Search for the cell housing the specified text and yield its (x, y) center coordinate. 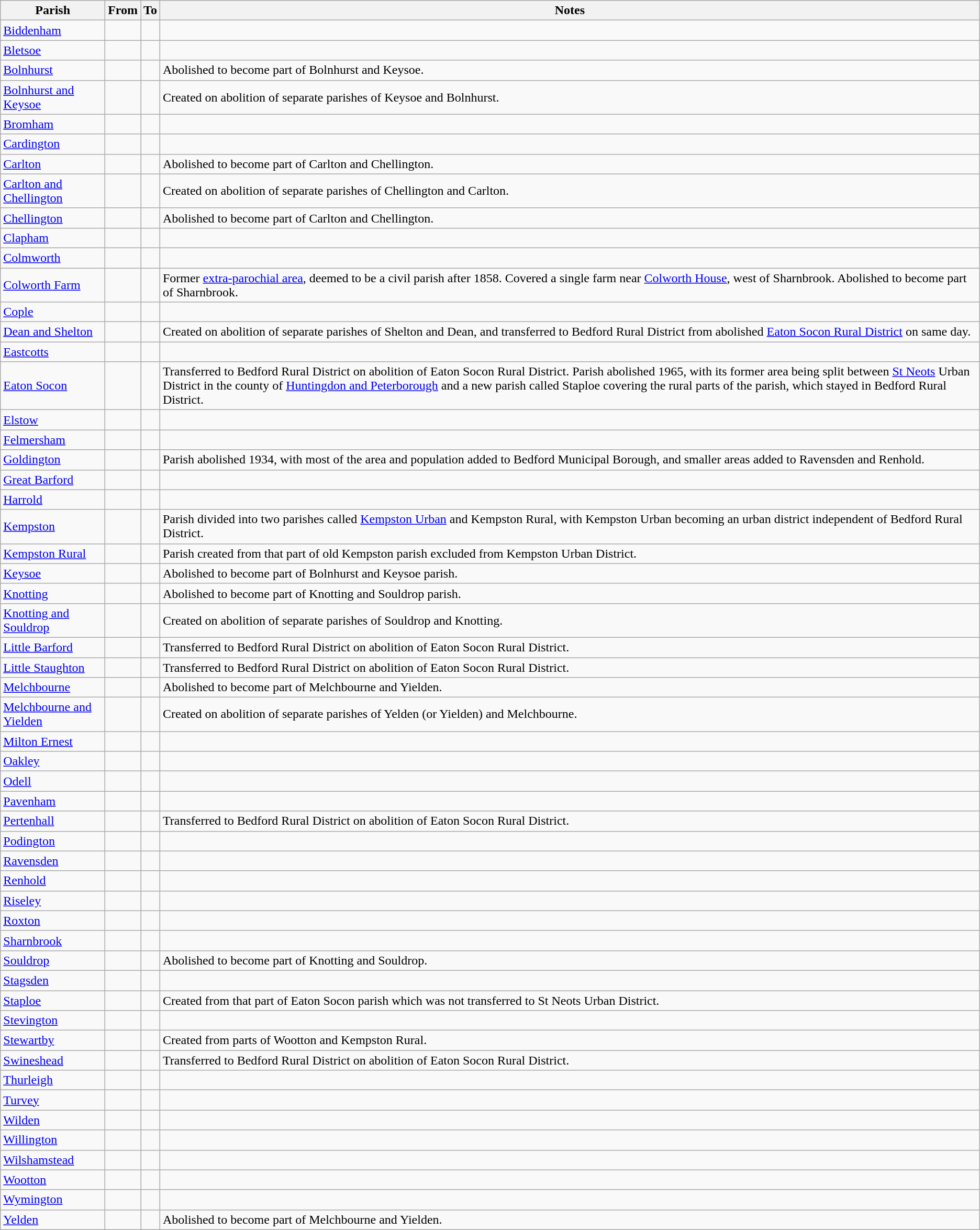
Wootton (53, 1180)
Turvey (53, 1100)
Elstow (53, 420)
Pavenham (53, 801)
Bromham (53, 124)
Parish (53, 10)
Notes (570, 10)
Wilden (53, 1120)
Biddenham (53, 30)
Knotting (53, 593)
Stewartby (53, 1040)
Goldington (53, 460)
Melchbourne and Yielden (53, 714)
Created on abolition of separate parishes of Chellington and Carlton. (570, 191)
Cople (53, 312)
Eaton Socon (53, 386)
Felmersham (53, 440)
Odell (53, 781)
Wilshamstead (53, 1160)
Parish created from that part of old Kempston parish excluded from Kempston Urban District. (570, 553)
Sharnbrook (53, 940)
Abolished to become part of Bolnhurst and Keysoe parish. (570, 573)
Colmworth (53, 258)
Chellington (53, 218)
Riseley (53, 901)
Colworth Farm (53, 285)
Little Barford (53, 647)
Cardington (53, 144)
Bolnhurst and Keysoe (53, 97)
Willington (53, 1140)
Created on abolition of separate parishes of Keysoe and Bolnhurst. (570, 97)
Keysoe (53, 573)
Created from that part of Eaton Socon parish which was not transferred to St Neots Urban District. (570, 1001)
Stagsden (53, 980)
Oakley (53, 761)
Podington (53, 841)
Clapham (53, 238)
Carlton and Chellington (53, 191)
Yelden (53, 1220)
Swineshead (53, 1060)
Great Barford (53, 480)
Pertenhall (53, 821)
Abolished to become part of Knotting and Souldrop. (570, 960)
Created from parts of Wootton and Kempston Rural. (570, 1040)
Renhold (53, 881)
Stevington (53, 1021)
Ravensden (53, 861)
Abolished to become part of Bolnhurst and Keysoe. (570, 70)
Created on abolition of separate parishes of Yelden (or Yielden) and Melchbourne. (570, 714)
Bolnhurst (53, 70)
Milton Ernest (53, 741)
Dean and Shelton (53, 332)
Harrold (53, 500)
Eastcotts (53, 352)
To (151, 10)
From (123, 10)
Kempston (53, 527)
Wymington (53, 1200)
Knotting and Souldrop (53, 620)
Created on abolition of separate parishes of Souldrop and Knotting. (570, 620)
Thurleigh (53, 1080)
Abolished to become part of Knotting and Souldrop parish. (570, 593)
Kempston Rural (53, 553)
Staploe (53, 1001)
Melchbourne (53, 688)
Bletsoe (53, 50)
Souldrop (53, 960)
Little Staughton (53, 668)
Parish abolished 1934, with most of the area and population added to Bedford Municipal Borough, and smaller areas added to Ravensden and Renhold. (570, 460)
Roxton (53, 921)
Carlton (53, 164)
